Search for the cell housing the specified text and yield its (X, Y) center coordinate. 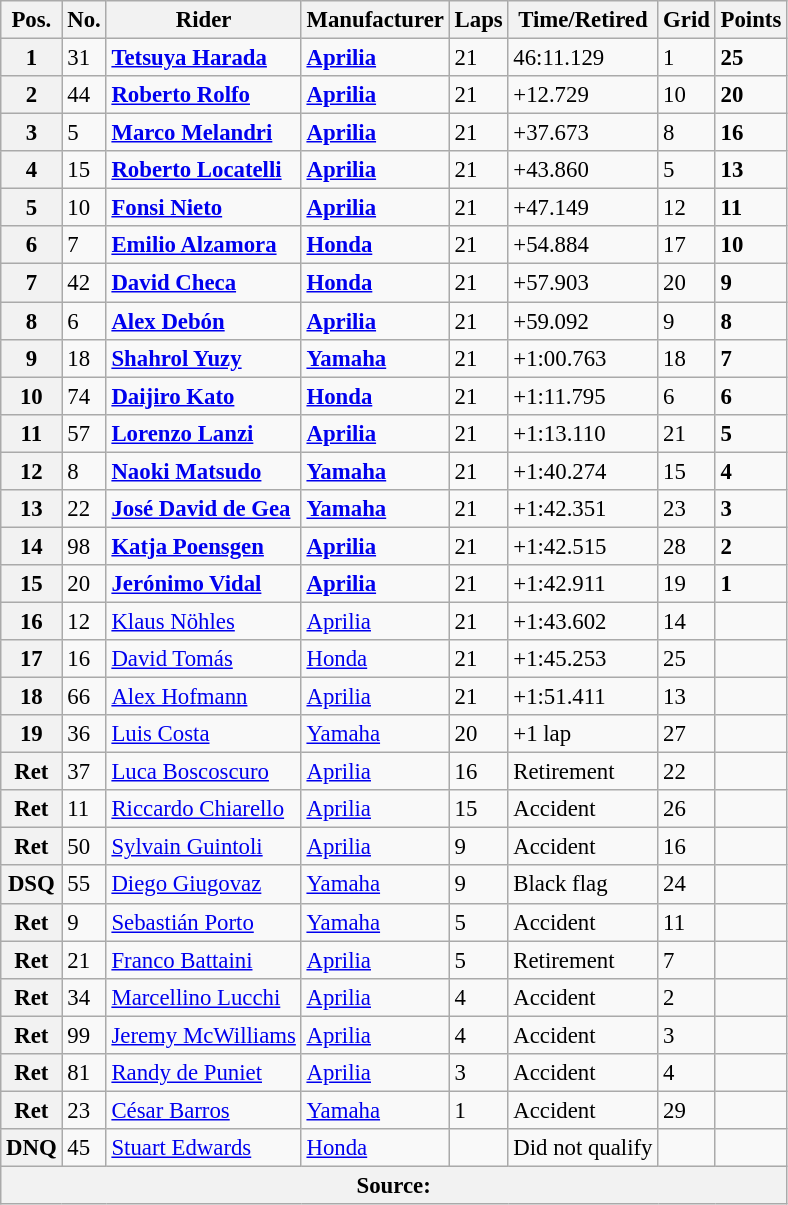
Shahrol Yuzy (204, 358)
27 (686, 734)
Pos. (32, 20)
Tetsuya Harada (204, 58)
Sebastián Porto (204, 922)
34 (84, 997)
Emilio Alzamora (204, 245)
David Tomás (204, 659)
26 (686, 809)
28 (686, 546)
Luis Costa (204, 734)
Grid (686, 20)
Naoki Matsudo (204, 471)
24 (686, 885)
+59.092 (583, 321)
37 (84, 772)
74 (84, 396)
31 (84, 58)
45 (84, 1148)
Daijiro Kato (204, 396)
+1:40.274 (583, 471)
57 (84, 433)
46:11.129 (583, 58)
+1:11.795 (583, 396)
Sylvain Guintoli (204, 847)
Riccardo Chiarello (204, 809)
César Barros (204, 1110)
Points (750, 20)
55 (84, 885)
Black flag (583, 885)
Klaus Nöhles (204, 621)
+43.860 (583, 170)
Source: (394, 1185)
42 (84, 283)
DNQ (32, 1148)
+1:13.110 (583, 433)
DSQ (32, 885)
Fonsi Nieto (204, 208)
Laps (478, 20)
Marco Melandri (204, 133)
Diego Giugovaz (204, 885)
+37.673 (583, 133)
+1 lap (583, 734)
Did not qualify (583, 1148)
José David de Gea (204, 509)
Roberto Locatelli (204, 170)
Alex Hofmann (204, 697)
Jerónimo Vidal (204, 584)
98 (84, 546)
+1:42.515 (583, 546)
Roberto Rolfo (204, 95)
+1:42.351 (583, 509)
+47.149 (583, 208)
Time/Retired (583, 20)
+1:00.763 (583, 358)
Marcellino Lucchi (204, 997)
David Checa (204, 283)
+54.884 (583, 245)
81 (84, 1073)
+1:43.602 (583, 621)
Manufacturer (375, 20)
36 (84, 734)
29 (686, 1110)
Franco Battaini (204, 960)
Lorenzo Lanzi (204, 433)
Alex Debón (204, 321)
Katja Poensgen (204, 546)
Rider (204, 20)
Randy de Puniet (204, 1073)
66 (84, 697)
No. (84, 20)
44 (84, 95)
50 (84, 847)
+1:42.911 (583, 584)
Jeremy McWilliams (204, 1035)
+12.729 (583, 95)
+1:45.253 (583, 659)
+57.903 (583, 283)
Luca Boscoscuro (204, 772)
Stuart Edwards (204, 1148)
+1:51.411 (583, 697)
99 (84, 1035)
